Detect which cell encompasses the target text, then output its (x, y) center coordinate. 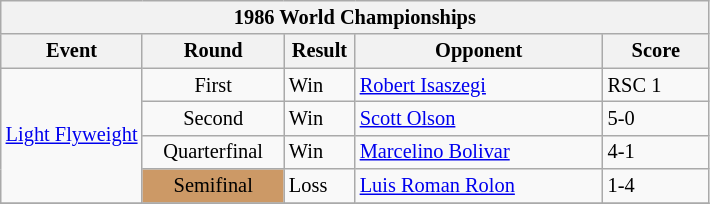
Loss (320, 186)
Round (213, 51)
Result (320, 51)
Robert Isaszegi (479, 85)
First (213, 85)
Quarterfinal (213, 152)
4-1 (656, 152)
5-0 (656, 118)
Score (656, 51)
RSC 1 (656, 85)
Semifinal (213, 186)
1986 World Championships (355, 17)
Light Flyweight (72, 136)
Luis Roman Rolon (479, 186)
1-4 (656, 186)
Opponent (479, 51)
Event (72, 51)
Scott Olson (479, 118)
Second (213, 118)
Marcelino Bolivar (479, 152)
